Provide the [x, y] coordinate of the cell's center where the given text is located.  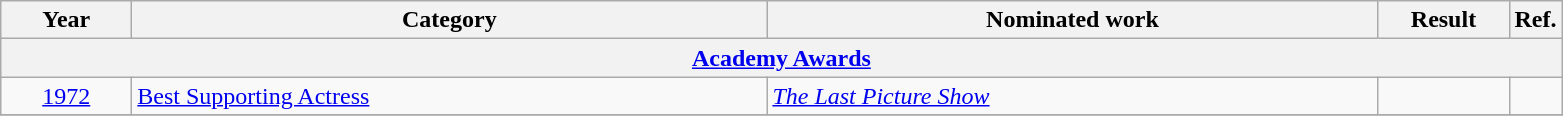
Academy Awards [782, 58]
Nominated work [1072, 20]
Ref. [1536, 20]
Year [66, 20]
Best Supporting Actress [450, 96]
Category [450, 20]
The Last Picture Show [1072, 96]
Result [1444, 20]
1972 [66, 96]
